Extract the [X, Y] coordinate from the center of the cell holding the provided text.  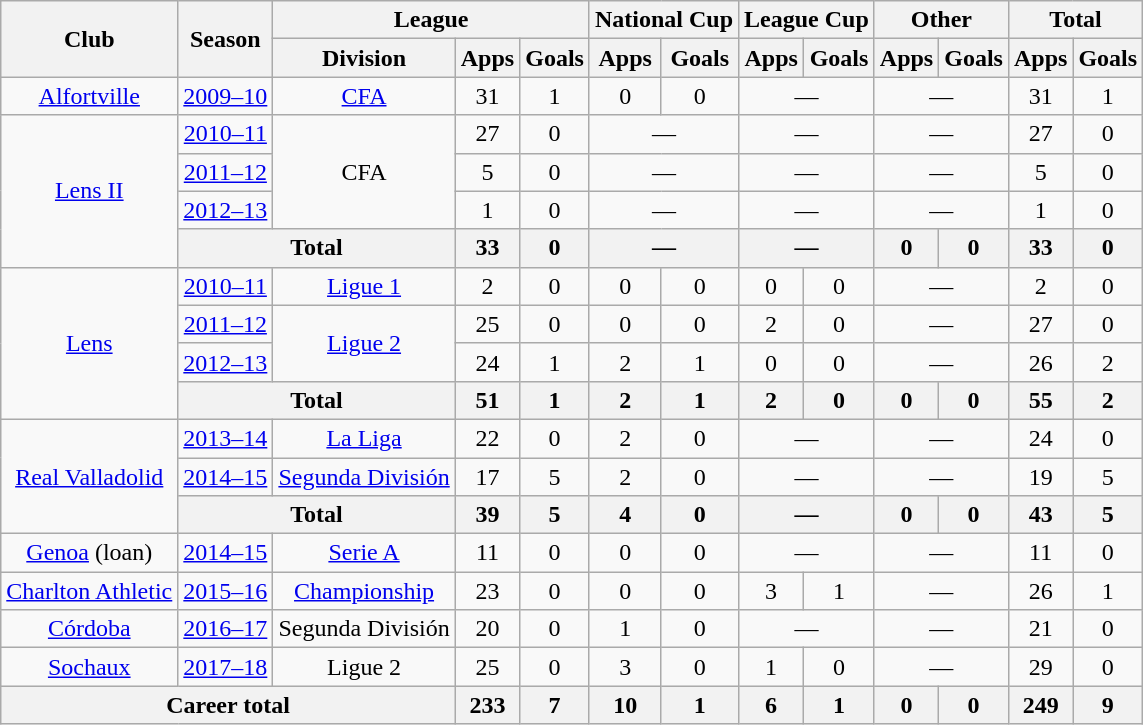
Serie A [364, 553]
20 [487, 629]
23 [487, 591]
51 [487, 400]
10 [625, 705]
Other [941, 20]
233 [487, 705]
29 [1040, 667]
2017–18 [226, 667]
Genoa (loan) [90, 553]
Córdoba [90, 629]
Lens II [90, 191]
55 [1040, 400]
22 [487, 438]
League [432, 20]
Lens [90, 343]
Ligue 1 [364, 286]
39 [487, 515]
249 [1040, 705]
7 [555, 705]
17 [487, 477]
2013–14 [226, 438]
Sochaux [90, 667]
9 [1108, 705]
La Liga [364, 438]
Club [90, 39]
43 [1040, 515]
Championship [364, 591]
6 [772, 705]
Division [364, 58]
2009–10 [226, 96]
Season [226, 39]
League Cup [807, 20]
Alfortville [90, 96]
2015–16 [226, 591]
Charlton Athletic [90, 591]
21 [1040, 629]
2016–17 [226, 629]
National Cup [664, 20]
Real Valladolid [90, 476]
4 [625, 515]
19 [1040, 477]
Career total [228, 705]
